For the text-containing cell, return its midpoint in [X, Y] coordinate format. 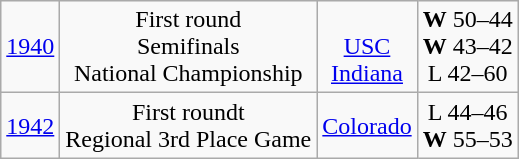
USCIndiana [367, 47]
1940 [30, 47]
First roundtRegional 3rd Place Game [188, 126]
1942 [30, 126]
L 44–46W 55–53 [468, 126]
First roundSemifinalsNational Championship [188, 47]
Colorado [367, 126]
W 50–44W 43–42L 42–60 [468, 47]
